Search for the cell housing the specified text and yield its (x, y) center coordinate. 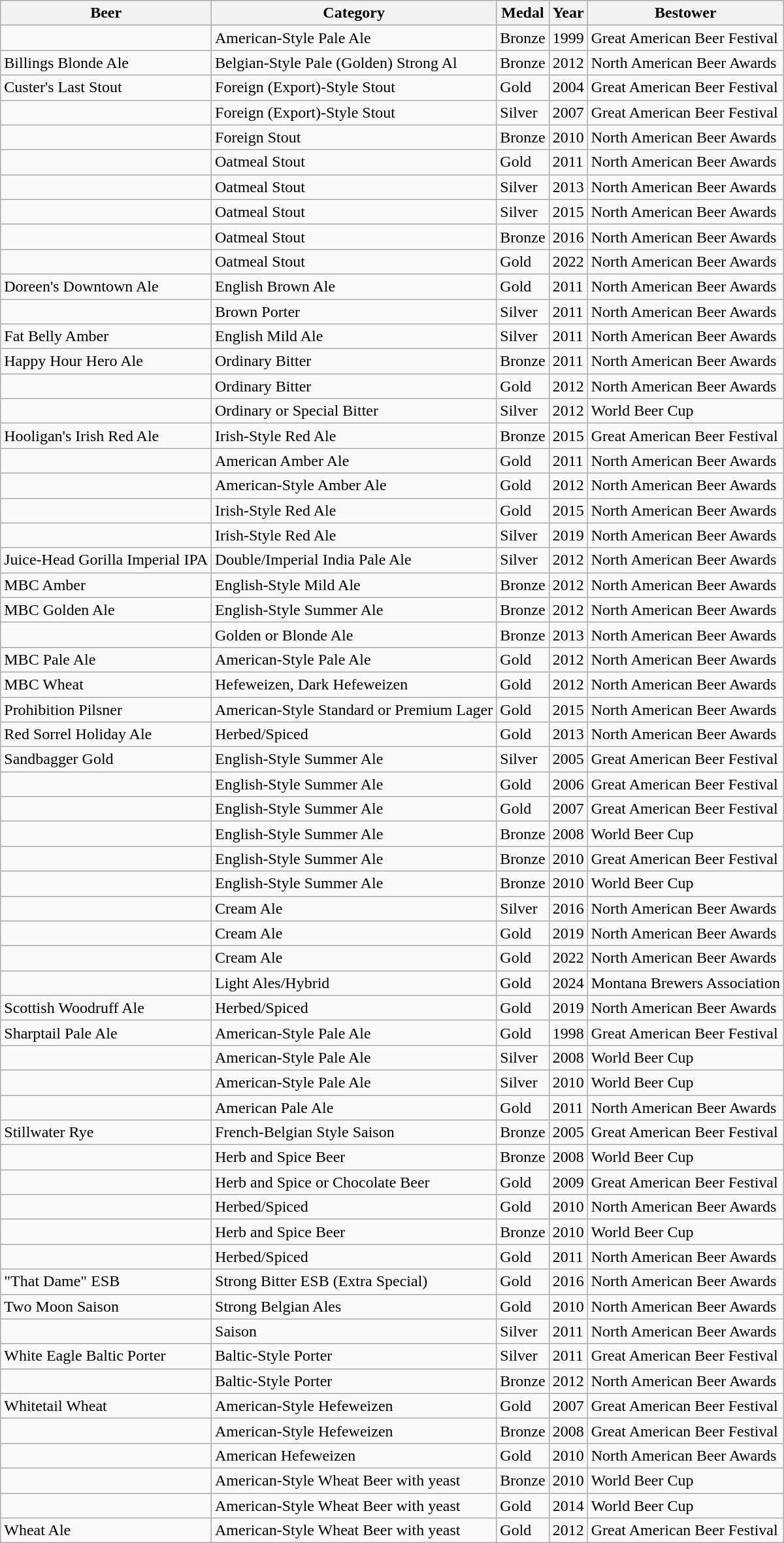
American Pale Ale (354, 1108)
Hefeweizen, Dark Hefeweizen (354, 684)
Herb and Spice or Chocolate Beer (354, 1182)
American-Style Amber Ale (354, 486)
Fat Belly Amber (106, 337)
French-Belgian Style Saison (354, 1133)
English Brown Ale (354, 286)
Medal (523, 13)
Ordinary or Special Bitter (354, 411)
2014 (568, 1505)
Wheat Ale (106, 1531)
Light Ales/Hybrid (354, 983)
Scottish Woodruff Ale (106, 1008)
American Hefeweizen (354, 1455)
Whitetail Wheat (106, 1406)
Foreign Stout (354, 137)
English-Style Mild Ale (354, 585)
Custer's Last Stout (106, 88)
Billings Blonde Ale (106, 63)
Juice-Head Gorilla Imperial IPA (106, 560)
Saison (354, 1331)
Prohibition Pilsner (106, 709)
MBC Wheat (106, 684)
Category (354, 13)
Year (568, 13)
Golden or Blonde Ale (354, 635)
Red Sorrel Holiday Ale (106, 735)
Double/Imperial India Pale Ale (354, 560)
1999 (568, 38)
Montana Brewers Association (685, 983)
MBC Amber (106, 585)
1998 (568, 1033)
2009 (568, 1182)
Belgian-Style Pale (Golden) Strong Al (354, 63)
MBC Pale Ale (106, 659)
White Eagle Baltic Porter (106, 1356)
Strong Belgian Ales (354, 1306)
Stillwater Rye (106, 1133)
"That Dame" ESB (106, 1282)
Bestower (685, 13)
Doreen's Downtown Ale (106, 286)
Sandbagger Gold (106, 759)
MBC Golden Ale (106, 610)
Happy Hour Hero Ale (106, 361)
Hooligan's Irish Red Ale (106, 436)
Strong Bitter ESB (Extra Special) (354, 1282)
Brown Porter (354, 312)
American-Style Standard or Premium Lager (354, 709)
2006 (568, 784)
2004 (568, 88)
Sharptail Pale Ale (106, 1033)
Two Moon Saison (106, 1306)
English Mild Ale (354, 337)
2024 (568, 983)
American Amber Ale (354, 461)
Beer (106, 13)
